Find where the given text appears and provide that cell's center as (x, y) coordinate. 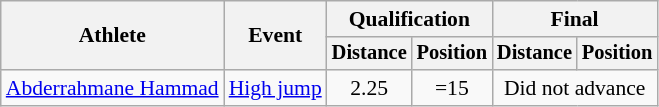
High jump (276, 88)
Qualification (410, 19)
Athlete (112, 36)
=15 (452, 88)
Abderrahmane Hammad (112, 88)
2.25 (370, 88)
Event (276, 36)
Did not advance (574, 88)
Final (574, 19)
